Return [x, y] of the center of cell containing provided text 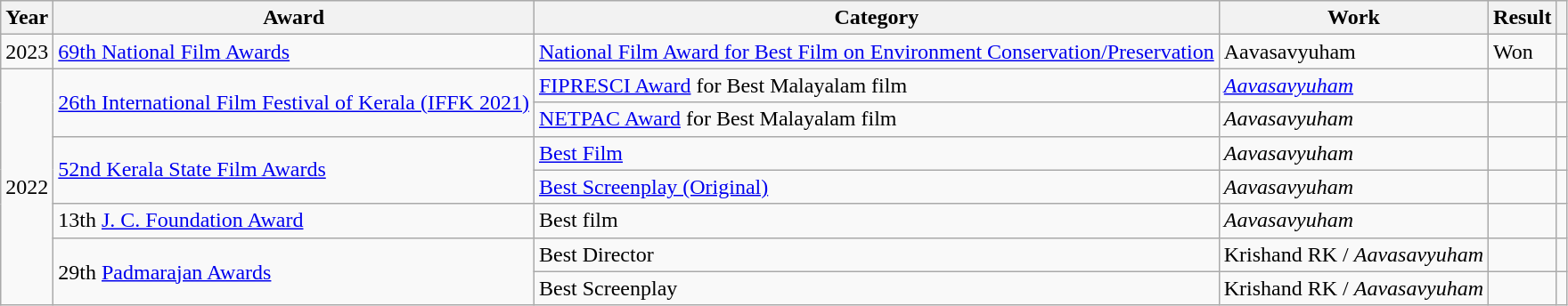
Year [27, 18]
Best Screenplay (Original) [877, 187]
Best Film [877, 153]
Result [1523, 18]
Award [294, 18]
69th National Film Awards [294, 52]
Won [1523, 52]
National Film Award for Best Film on Environment Conservation/Preservation [877, 52]
Category [877, 18]
Best Director [877, 254]
Work [1353, 18]
2023 [27, 52]
Best film [877, 221]
52nd Kerala State Film Awards [294, 170]
13th J. C. Foundation Award [294, 221]
Best Screenplay [877, 288]
29th Padmarajan Awards [294, 271]
2022 [27, 187]
26th International Film Festival of Kerala (IFFK 2021) [294, 102]
FIPRESCI Award for Best Malayalam film [877, 85]
NETPAC Award for Best Malayalam film [877, 119]
